Extract the (X, Y) coordinate from the center of the cell holding the provided text.  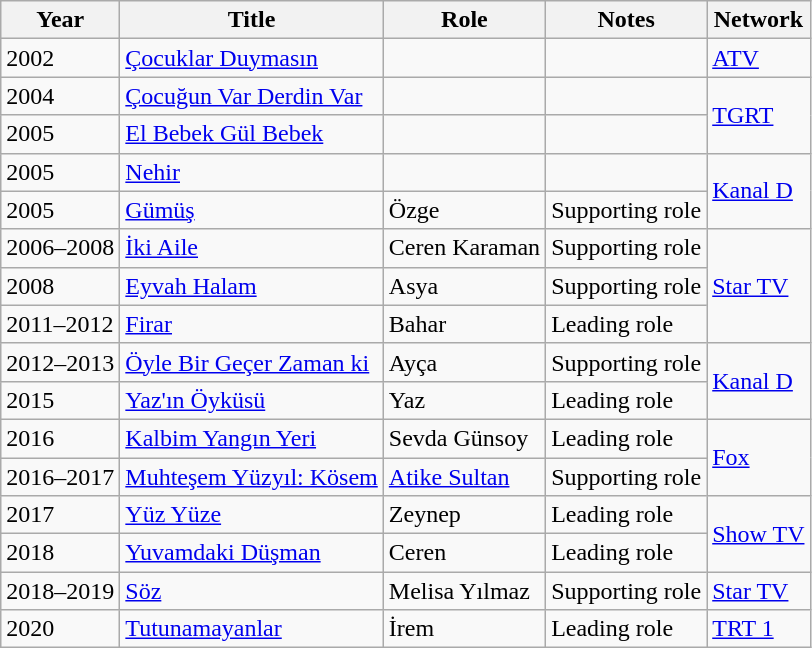
Year (60, 20)
2018–2019 (60, 591)
Sevda Günsoy (464, 438)
Yaz'ın Öyküsü (252, 400)
ATV (758, 58)
Söz (252, 591)
Nehir (252, 172)
Tutunamayanlar (252, 629)
2004 (60, 96)
Ceren (464, 553)
İrem (464, 629)
2011–2012 (60, 324)
2018 (60, 553)
Muhteşem Yüzyıl: Kösem (252, 477)
2016–2017 (60, 477)
2012–2013 (60, 362)
Yaz (464, 400)
Eyvah Halam (252, 286)
Kalbim Yangın Yeri (252, 438)
Özge (464, 210)
Title (252, 20)
Öyle Bir Geçer Zaman ki (252, 362)
El Bebek Gül Bebek (252, 134)
2002 (60, 58)
Çocuğun Var Derdin Var (252, 96)
2017 (60, 515)
Fox (758, 457)
İki Aile (252, 248)
Role (464, 20)
2015 (60, 400)
Ceren Karaman (464, 248)
2008 (60, 286)
Gümüş (252, 210)
Network (758, 20)
Show TV (758, 534)
Atike Sultan (464, 477)
Yuvamdaki Düşman (252, 553)
Asya (464, 286)
2006–2008 (60, 248)
TGRT (758, 115)
Yüz Yüze (252, 515)
Ayça (464, 362)
Firar (252, 324)
Bahar (464, 324)
Çocuklar Duymasın (252, 58)
Notes (626, 20)
TRT 1 (758, 629)
Zeynep (464, 515)
2020 (60, 629)
2016 (60, 438)
Melisa Yılmaz (464, 591)
